Detect which cell encompasses the target text, then output its (X, Y) center coordinate. 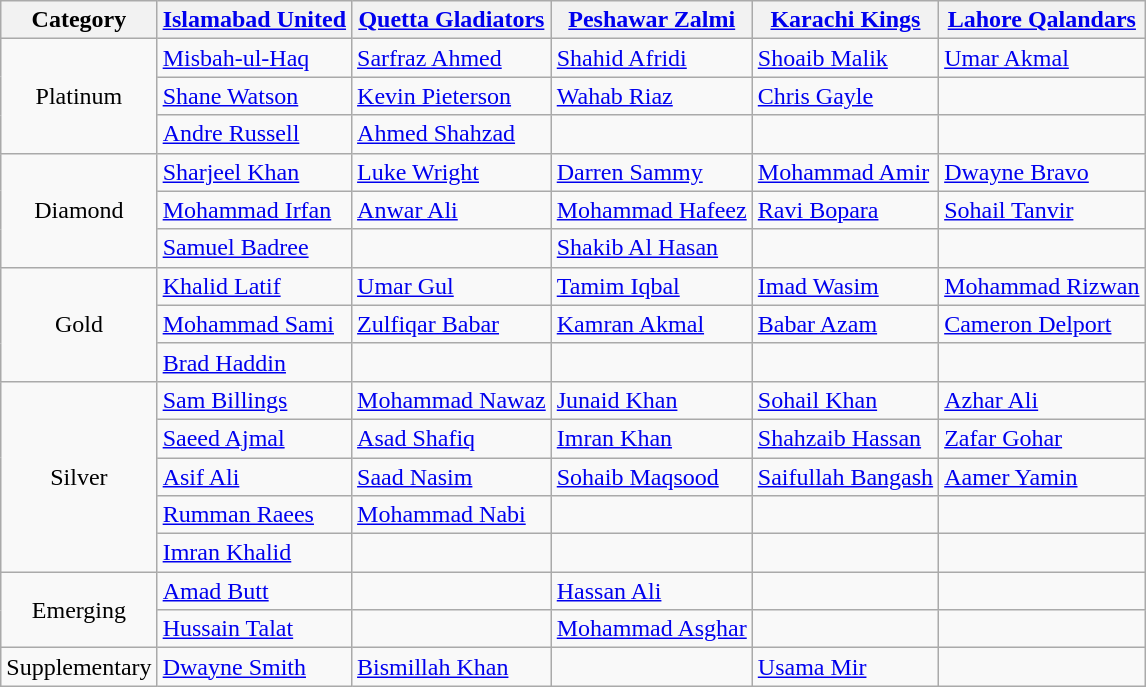
Emerging (79, 610)
Usama Mir (845, 667)
Mohammad Sami (254, 324)
Shahid Afridi (652, 58)
Mohammad Rizwan (1042, 286)
Hussain Talat (254, 629)
Imran Khalid (254, 553)
Andre Russell (254, 134)
Anwar Ali (452, 210)
Chris Gayle (845, 96)
Mohammad Irfan (254, 210)
Kamran Akmal (652, 324)
Gold (79, 324)
Shakib Al Hasan (652, 248)
Hassan Ali (652, 591)
Bismillah Khan (452, 667)
Junaid Khan (652, 400)
Imad Wasim (845, 286)
Mohammad Nabi (452, 515)
Brad Haddin (254, 362)
Tamim Iqbal (652, 286)
Karachi Kings (845, 20)
Lahore Qalandars (1042, 20)
Saeed Ajmal (254, 438)
Saifullah Bangash (845, 477)
Saad Nasim (452, 477)
Asad Shafiq (452, 438)
Diamond (79, 210)
Ravi Bopara (845, 210)
Mohammad Amir (845, 172)
Dwayne Bravo (1042, 172)
Azhar Ali (1042, 400)
Zulfiqar Babar (452, 324)
Shahzaib Hassan (845, 438)
Rumman Raees (254, 515)
Category (79, 20)
Sohaib Maqsood (652, 477)
Peshawar Zalmi (652, 20)
Mohammad Nawaz (452, 400)
Sohail Tanvir (1042, 210)
Sharjeel Khan (254, 172)
Wahab Riaz (652, 96)
Supplementary (79, 667)
Misbah-ul-Haq (254, 58)
Silver (79, 476)
Kevin Pieterson (452, 96)
Sam Billings (254, 400)
Cameron Delport (1042, 324)
Luke Wright (452, 172)
Shoaib Malik (845, 58)
Islamabad United (254, 20)
Samuel Badree (254, 248)
Amad Butt (254, 591)
Umar Gul (452, 286)
Mohammad Hafeez (652, 210)
Zafar Gohar (1042, 438)
Darren Sammy (652, 172)
Babar Azam (845, 324)
Shane Watson (254, 96)
Quetta Gladiators (452, 20)
Sarfraz Ahmed (452, 58)
Dwayne Smith (254, 667)
Mohammad Asghar (652, 629)
Umar Akmal (1042, 58)
Imran Khan (652, 438)
Aamer Yamin (1042, 477)
Khalid Latif (254, 286)
Ahmed Shahzad (452, 134)
Platinum (79, 96)
Asif Ali (254, 477)
Sohail Khan (845, 400)
